Provide the (x, y) coordinate of the cell's center where the given text is located.  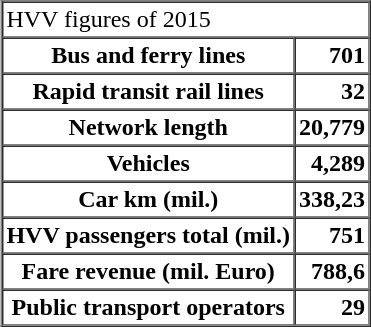
20,779 (332, 128)
Car km (mil.) (148, 200)
Rapid transit rail lines (148, 92)
701 (332, 56)
HVV figures of 2015 (186, 20)
HVV passengers total (mil.) (148, 236)
4,289 (332, 164)
Network length (148, 128)
Fare revenue (mil. Euro) (148, 272)
788,6 (332, 272)
751 (332, 236)
Vehicles (148, 164)
338,23 (332, 200)
29 (332, 308)
Public transport operators (148, 308)
32 (332, 92)
Bus and ferry lines (148, 56)
